Identify which cell holds the provided text, then report its (x, y) central coordinate. 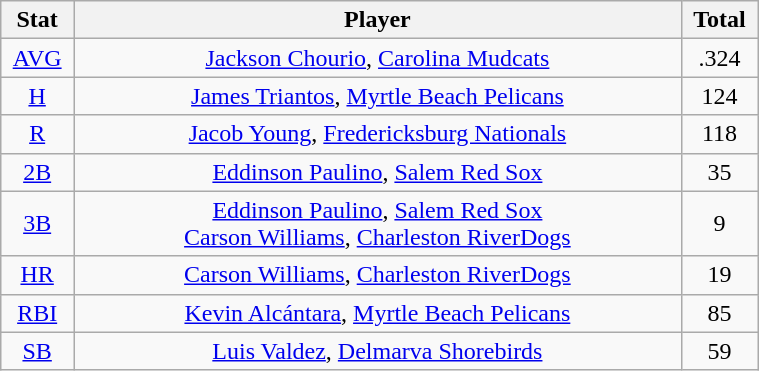
HR (38, 275)
Total (719, 20)
Stat (38, 20)
Jackson Chourio, Carolina Mudcats (378, 58)
SB (38, 351)
H (38, 96)
19 (719, 275)
Jacob Young, Fredericksburg Nationals (378, 134)
35 (719, 172)
James Triantos, Myrtle Beach Pelicans (378, 96)
59 (719, 351)
3B (38, 224)
.324 (719, 58)
RBI (38, 313)
Eddinson Paulino, Salem Red Sox Carson Williams, Charleston RiverDogs (378, 224)
Luis Valdez, Delmarva Shorebirds (378, 351)
AVG (38, 58)
R (38, 134)
Player (378, 20)
Carson Williams, Charleston RiverDogs (378, 275)
2B (38, 172)
Eddinson Paulino, Salem Red Sox (378, 172)
9 (719, 224)
124 (719, 96)
Kevin Alcántara, Myrtle Beach Pelicans (378, 313)
85 (719, 313)
118 (719, 134)
